Detect which cell encompasses the target text, then output its [X, Y] center coordinate. 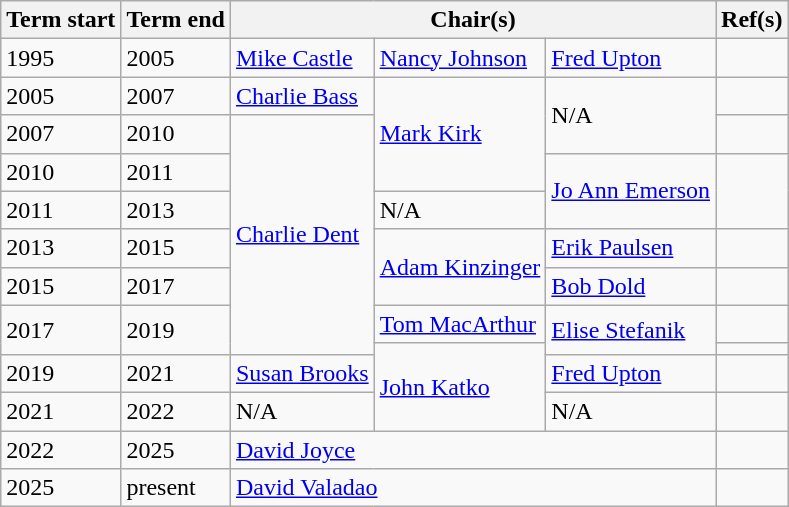
Nancy Johnson [460, 58]
Term end [176, 20]
David Valadao [472, 488]
John Katko [460, 386]
Tom MacArthur [460, 324]
Susan Brooks [302, 373]
Term start [61, 20]
Chair(s) [472, 20]
Adam Kinzinger [460, 267]
Ref(s) [752, 20]
David Joyce [472, 449]
1995 [61, 58]
Mark Kirk [460, 134]
Mike Castle [302, 58]
Jo Ann Emerson [631, 191]
present [176, 488]
Charlie Dent [302, 234]
Bob Dold [631, 286]
Erik Paulsen [631, 248]
Charlie Bass [302, 96]
Elise Stefanik [631, 330]
